Return (X, Y) of the center of cell containing provided text 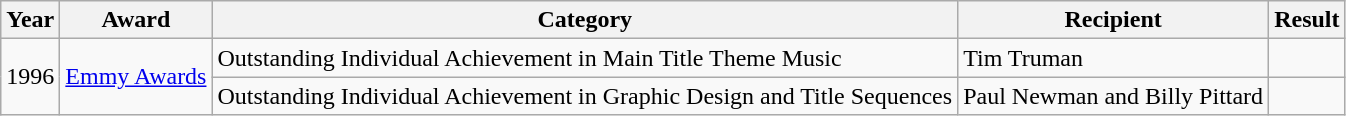
Paul Newman and Billy Pittard (1114, 96)
Outstanding Individual Achievement in Graphic Design and Title Sequences (585, 96)
Tim Truman (1114, 58)
Outstanding Individual Achievement in Main Title Theme Music (585, 58)
Recipient (1114, 20)
Award (136, 20)
Category (585, 20)
1996 (30, 77)
Emmy Awards (136, 77)
Result (1307, 20)
Year (30, 20)
